Extract the (x, y) coordinate from the center of the cell holding the provided text.  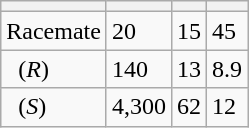
8.9 (228, 69)
Racemate (54, 31)
12 (228, 107)
(S) (54, 107)
15 (188, 31)
45 (228, 31)
62 (188, 107)
140 (138, 69)
13 (188, 69)
20 (138, 31)
(R) (54, 69)
4,300 (138, 107)
